Output the (x, y) coordinate of the center of the cell containing the given text.  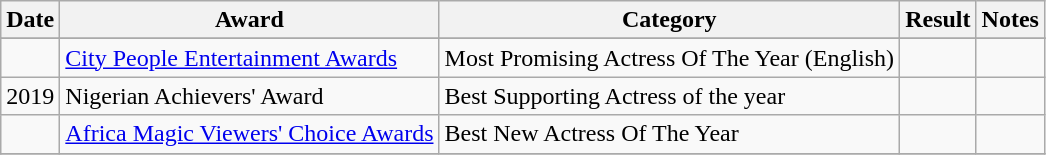
Best Supporting Actress of the year (670, 96)
City People Entertainment Awards (250, 58)
Nigerian Achievers' Award (250, 96)
2019 (30, 96)
Result (938, 20)
Award (250, 20)
Date (30, 20)
Category (670, 20)
Africa Magic Viewers' Choice Awards (250, 134)
Most Promising Actress Of The Year (English) (670, 58)
Notes (1010, 20)
Best New Actress Of The Year (670, 134)
